From the cell containing the given text, extract its center point as [x, y] coordinate. 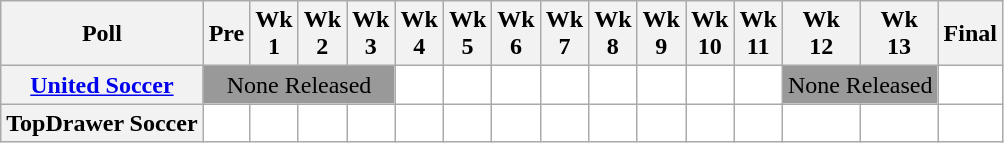
Wk3 [371, 34]
Wk8 [613, 34]
Wk6 [516, 34]
Final [970, 34]
Wk7 [564, 34]
TopDrawer Soccer [102, 123]
Wk1 [274, 34]
Wk10 [710, 34]
Wk11 [758, 34]
United Soccer [102, 85]
Pre [226, 34]
Wk5 [467, 34]
Wk12 [821, 34]
Wk4 [419, 34]
Wk13 [899, 34]
Wk2 [322, 34]
Poll [102, 34]
Wk9 [661, 34]
